Detect which cell encompasses the target text, then output its (x, y) center coordinate. 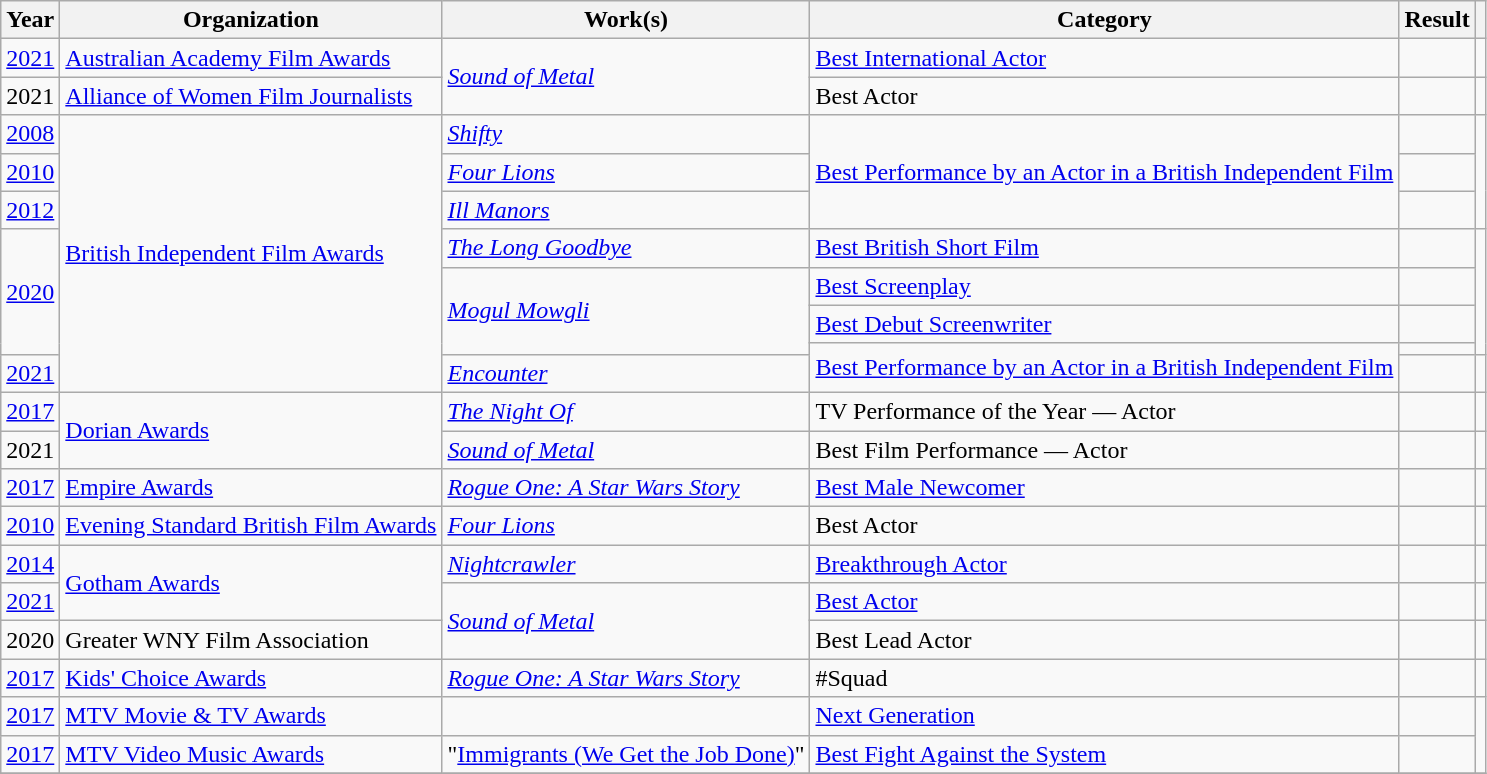
Australian Academy Film Awards (251, 58)
2014 (30, 564)
Ill Manors (626, 210)
Greater WNY Film Association (251, 640)
British Independent Film Awards (251, 254)
Organization (251, 20)
Category (1104, 20)
Mogul Mowgli (626, 310)
Evening Standard British Film Awards (251, 526)
Next Generation (1104, 716)
Alliance of Women Film Journalists (251, 96)
Best Film Performance — Actor (1104, 449)
MTV Video Music Awards (251, 754)
Shifty (626, 134)
2012 (30, 210)
Best Debut Screenwriter (1104, 324)
Best International Actor (1104, 58)
MTV Movie & TV Awards (251, 716)
Dorian Awards (251, 430)
Encounter (626, 373)
2008 (30, 134)
Best Screenplay (1104, 286)
Year (30, 20)
Breakthrough Actor (1104, 564)
The Long Goodbye (626, 248)
The Night Of (626, 411)
Best Lead Actor (1104, 640)
Kids' Choice Awards (251, 678)
Best Male Newcomer (1104, 488)
TV Performance of the Year — Actor (1104, 411)
Best Fight Against the System (1104, 754)
Result (1437, 20)
Work(s) (626, 20)
#Squad (1104, 678)
Gotham Awards (251, 583)
Best British Short Film (1104, 248)
Empire Awards (251, 488)
Nightcrawler (626, 564)
"Immigrants (We Get the Job Done)" (626, 754)
